Locate the cell with the specified text and output its [x, y] center coordinate. 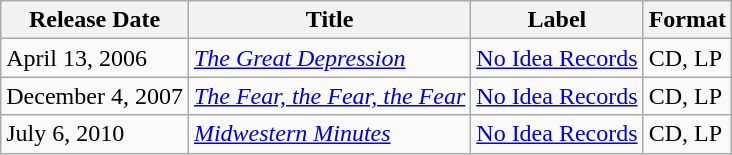
Format [687, 20]
The Great Depression [329, 58]
Release Date [95, 20]
July 6, 2010 [95, 134]
The Fear, the Fear, the Fear [329, 96]
Label [557, 20]
Title [329, 20]
December 4, 2007 [95, 96]
April 13, 2006 [95, 58]
Midwestern Minutes [329, 134]
